Return (X, Y) of the center of cell containing provided text 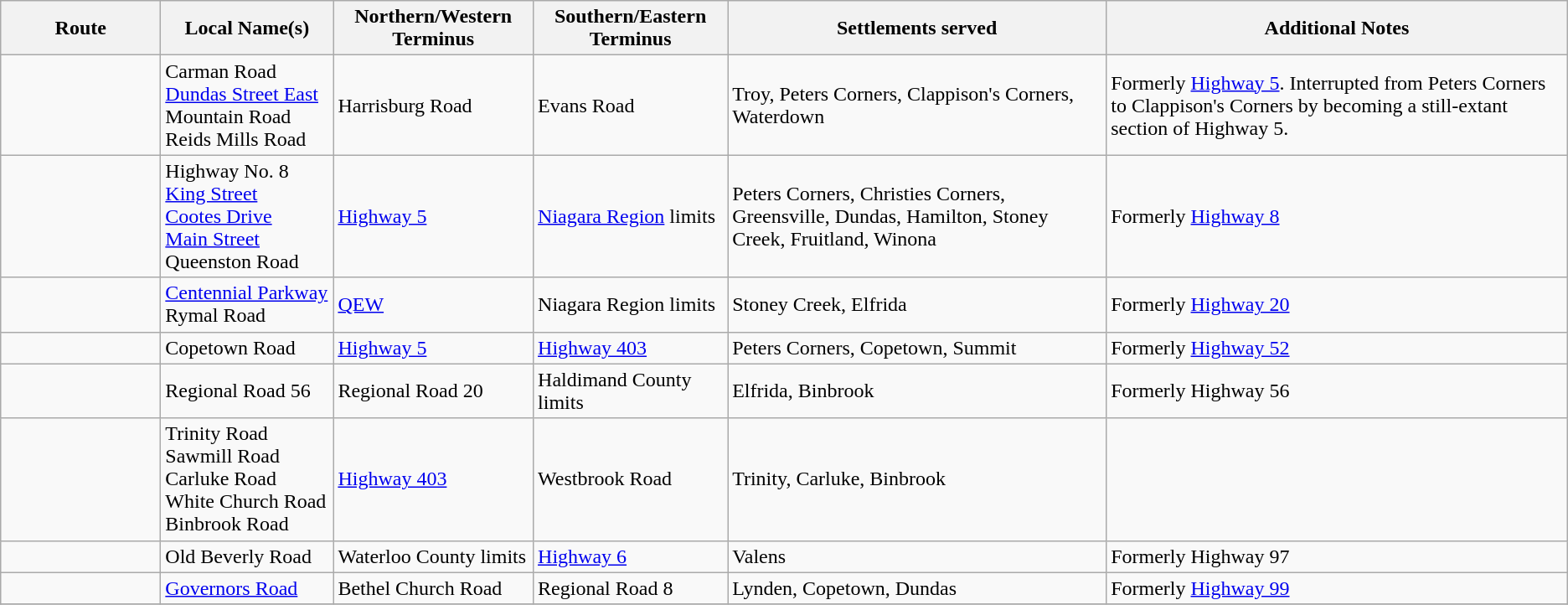
Settlements served (917, 28)
Formerly Highway 56 (1337, 390)
Highway No. 8King StreetCootes DriveMain StreetQueenston Road (247, 216)
Additional Notes (1337, 28)
Troy, Peters Corners, Clappison's Corners, Waterdown (917, 106)
Elfrida, Binbrook (917, 390)
Lynden, Copetown, Dundas (917, 588)
Formerly Highway 97 (1337, 556)
Formerly Highway 99 (1337, 588)
Old Beverly Road (247, 556)
Evans Road (631, 106)
Governors Road (247, 588)
Trinity RoadSawmill RoadCarluke RoadWhite Church RoadBinbrook Road (247, 479)
Harrisburg Road (434, 106)
Highway 6 (631, 556)
Formerly Highway 5. Interrupted from Peters Corners to Clappison's Corners by becoming a still-extant section of Highway 5. (1337, 106)
Local Name(s) (247, 28)
Valens (917, 556)
Copetown Road (247, 348)
Route (80, 28)
Centennial ParkwayRymal Road (247, 305)
Peters Corners, Copetown, Summit (917, 348)
Stoney Creek, Elfrida (917, 305)
Southern/Eastern Terminus (631, 28)
Bethel Church Road (434, 588)
Regional Road 20 (434, 390)
Regional Road 56 (247, 390)
Peters Corners, Christies Corners, Greensville, Dundas, Hamilton, Stoney Creek, Fruitland, Winona (917, 216)
Westbrook Road (631, 479)
Formerly Highway 52 (1337, 348)
Haldimand County limits (631, 390)
Trinity, Carluke, Binbrook (917, 479)
Carman RoadDundas Street EastMountain RoadReids Mills Road (247, 106)
Formerly Highway 20 (1337, 305)
Waterloo County limits (434, 556)
QEW (434, 305)
Regional Road 8 (631, 588)
Northern/Western Terminus (434, 28)
Formerly Highway 8 (1337, 216)
